Determine the [x, y] coordinate at the center of the cell enclosing the given text.  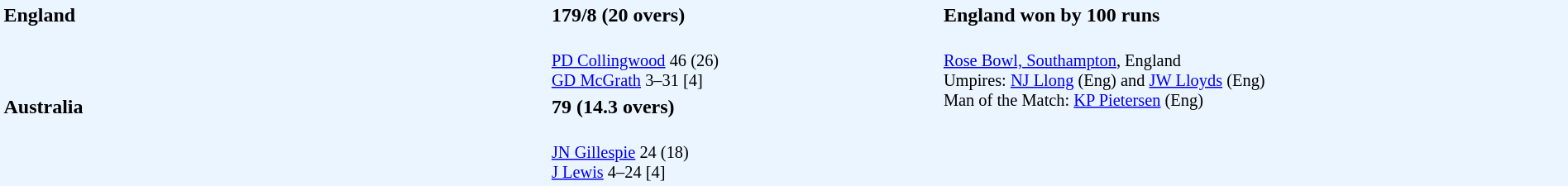
Australia [275, 139]
JN Gillespie 24 (18) J Lewis 4–24 [4] [744, 152]
England won by 100 runs [1254, 15]
England [275, 47]
Rose Bowl, Southampton, England Umpires: NJ Llong (Eng) and JW Lloyds (Eng) Man of the Match: KP Pietersen (Eng) [1254, 107]
79 (14.3 overs) [744, 107]
179/8 (20 overs) [744, 15]
PD Collingwood 46 (26) GD McGrath 3–31 [4] [744, 61]
